From the cell containing the given text, extract its center point as [X, Y] coordinate. 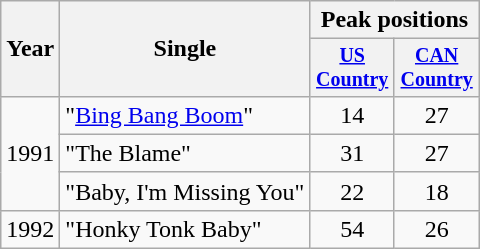
26 [436, 229]
31 [352, 153]
1992 [30, 229]
Single [185, 49]
Year [30, 49]
14 [352, 115]
"Bing Bang Boom" [185, 115]
18 [436, 191]
"Honky Tonk Baby" [185, 229]
Peak positions [394, 20]
22 [352, 191]
"The Blame" [185, 153]
54 [352, 229]
US Country [352, 68]
CAN Country [436, 68]
1991 [30, 153]
"Baby, I'm Missing You" [185, 191]
